Return the (x, y) coordinate for the center point of the cell that contains the specified text.  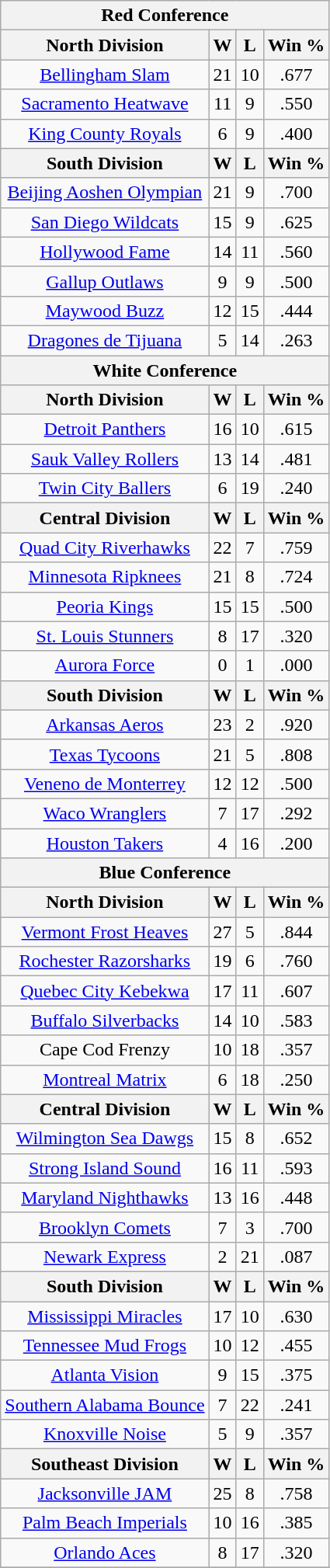
Atlanta Vision (105, 1375)
King County Royals (105, 134)
0 (222, 666)
4 (222, 843)
Jacksonville JAM (105, 1493)
27 (222, 932)
Rochester Razorsharks (105, 961)
Peoria Kings (105, 607)
Red Conference (165, 16)
Minnesota Ripknees (105, 577)
.583 (297, 1020)
.593 (297, 1168)
.448 (297, 1198)
23 (222, 725)
.844 (297, 932)
.630 (297, 1316)
Cape Cod Frenzy (105, 1050)
Sacramento Heatwave (105, 104)
Southern Alabama Bounce (105, 1405)
.087 (297, 1257)
.808 (297, 754)
.625 (297, 222)
.455 (297, 1346)
.481 (297, 459)
Twin City Ballers (105, 488)
.263 (297, 340)
.250 (297, 1080)
Aurora Force (105, 666)
3 (250, 1227)
.677 (297, 75)
Sauk Valley Rollers (105, 459)
.652 (297, 1139)
Arkansas Aeros (105, 725)
25 (222, 1493)
Orlando Aces (105, 1552)
Maywood Buzz (105, 311)
Brooklyn Comets (105, 1227)
Blue Conference (165, 873)
.385 (297, 1523)
Montreal Matrix (105, 1080)
Bellingham Slam (105, 75)
.759 (297, 548)
Vermont Frost Heaves (105, 932)
St. Louis Stunners (105, 636)
.760 (297, 961)
White Conference (165, 370)
Tennessee Mud Frogs (105, 1346)
.550 (297, 104)
Dragones de Tijuana (105, 340)
San Diego Wildcats (105, 222)
Quad City Riverhawks (105, 548)
1 (250, 666)
Strong Island Sound (105, 1168)
Buffalo Silverbacks (105, 1020)
Waco Wranglers (105, 813)
Texas Tycoons (105, 754)
Newark Express (105, 1257)
.400 (297, 134)
Mississippi Miracles (105, 1316)
.444 (297, 311)
Hollywood Fame (105, 252)
Quebec City Kebekwa (105, 991)
Gallup Outlaws (105, 281)
.240 (297, 488)
Knoxville Noise (105, 1434)
.920 (297, 725)
Beijing Aoshen Olympian (105, 193)
Veneno de Monterrey (105, 784)
.375 (297, 1375)
.560 (297, 252)
.607 (297, 991)
.241 (297, 1405)
.200 (297, 843)
Maryland Nighthawks (105, 1198)
.758 (297, 1493)
Houston Takers (105, 843)
Detroit Panthers (105, 429)
.000 (297, 666)
Wilmington Sea Dawgs (105, 1139)
.292 (297, 813)
.615 (297, 429)
Palm Beach Imperials (105, 1523)
.724 (297, 577)
Southeast Division (105, 1464)
